Search for the cell housing the specified text and yield its [x, y] center coordinate. 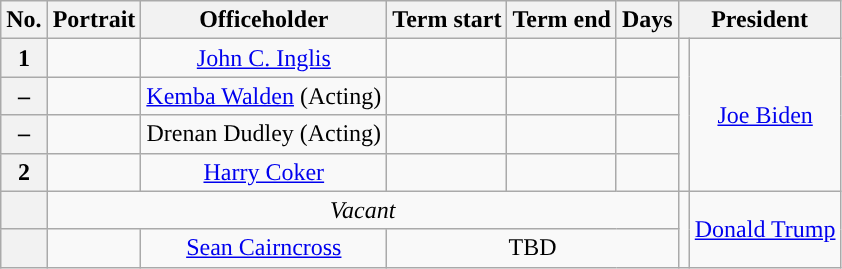
Harry Coker [264, 172]
Sean Cairncross [264, 248]
TBD [532, 248]
President [760, 20]
Vacant [362, 210]
1 [24, 58]
Term end [562, 20]
John C. Inglis [264, 58]
Days [647, 20]
Donald Trump [765, 229]
Officeholder [264, 20]
Portrait [94, 20]
No. [24, 20]
Kemba Walden (Acting) [264, 96]
2 [24, 172]
Joe Biden [765, 115]
Drenan Dudley (Acting) [264, 134]
Term start [447, 20]
